Capture the cell that displays the provided text and extract its (x, y) central coordinate. 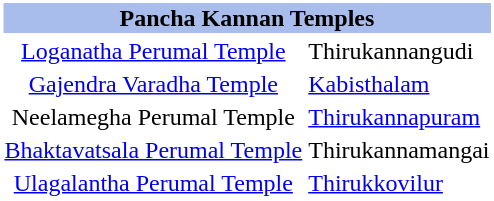
Ulagalantha Perumal Temple (154, 183)
Thirukannangudi (399, 51)
Bhaktavatsala Perumal Temple (154, 150)
Thirukannamangai (399, 150)
Pancha Kannan Temples (247, 18)
Thirukkovilur (399, 183)
Loganatha Perumal Temple (154, 51)
Gajendra Varadha Temple (154, 84)
Kabisthalam (399, 84)
Neelamegha Perumal Temple (154, 117)
Thirukannapuram (399, 117)
